Scan for the cell matching the given text and deliver its [x, y] coordinate at center. 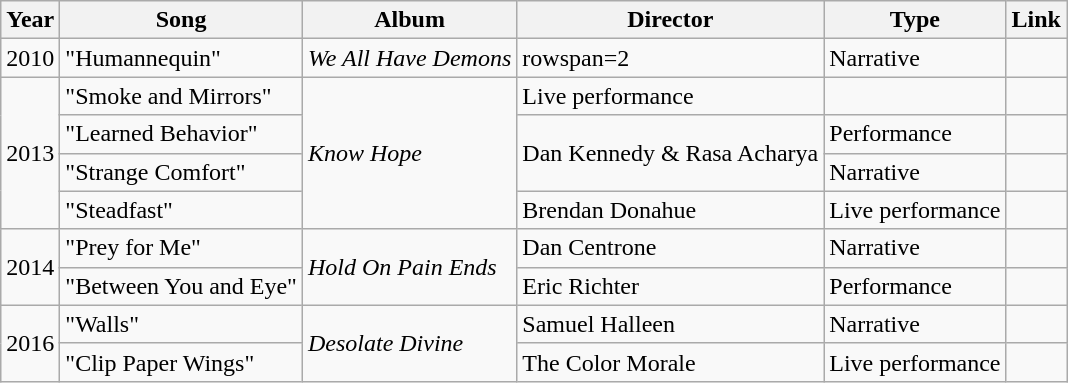
Eric Richter [670, 286]
2016 [30, 343]
"Clip Paper Wings" [182, 362]
"Learned Behavior" [182, 134]
Director [670, 20]
"Walls" [182, 324]
2010 [30, 58]
"Strange Comfort" [182, 172]
Album [409, 20]
Samuel Halleen [670, 324]
"Humannequin" [182, 58]
Type [915, 20]
"Steadfast" [182, 210]
Brendan Donahue [670, 210]
We All Have Demons [409, 58]
Link [1036, 20]
Song [182, 20]
2013 [30, 153]
"Prey for Me" [182, 248]
Year [30, 20]
2014 [30, 267]
Know Hope [409, 153]
"Smoke and Mirrors" [182, 96]
Hold On Pain Ends [409, 267]
"Between You and Eye" [182, 286]
Desolate Divine [409, 343]
Dan Centrone [670, 248]
rowspan=2 [670, 58]
Dan Kennedy & Rasa Acharya [670, 153]
The Color Morale [670, 362]
